Return (X, Y) of the center of cell containing provided text 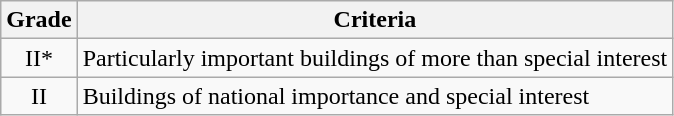
Criteria (375, 20)
Particularly important buildings of more than special interest (375, 58)
Buildings of national importance and special interest (375, 96)
II (39, 96)
II* (39, 58)
Grade (39, 20)
